Detect which cell encompasses the target text, then output its (X, Y) center coordinate. 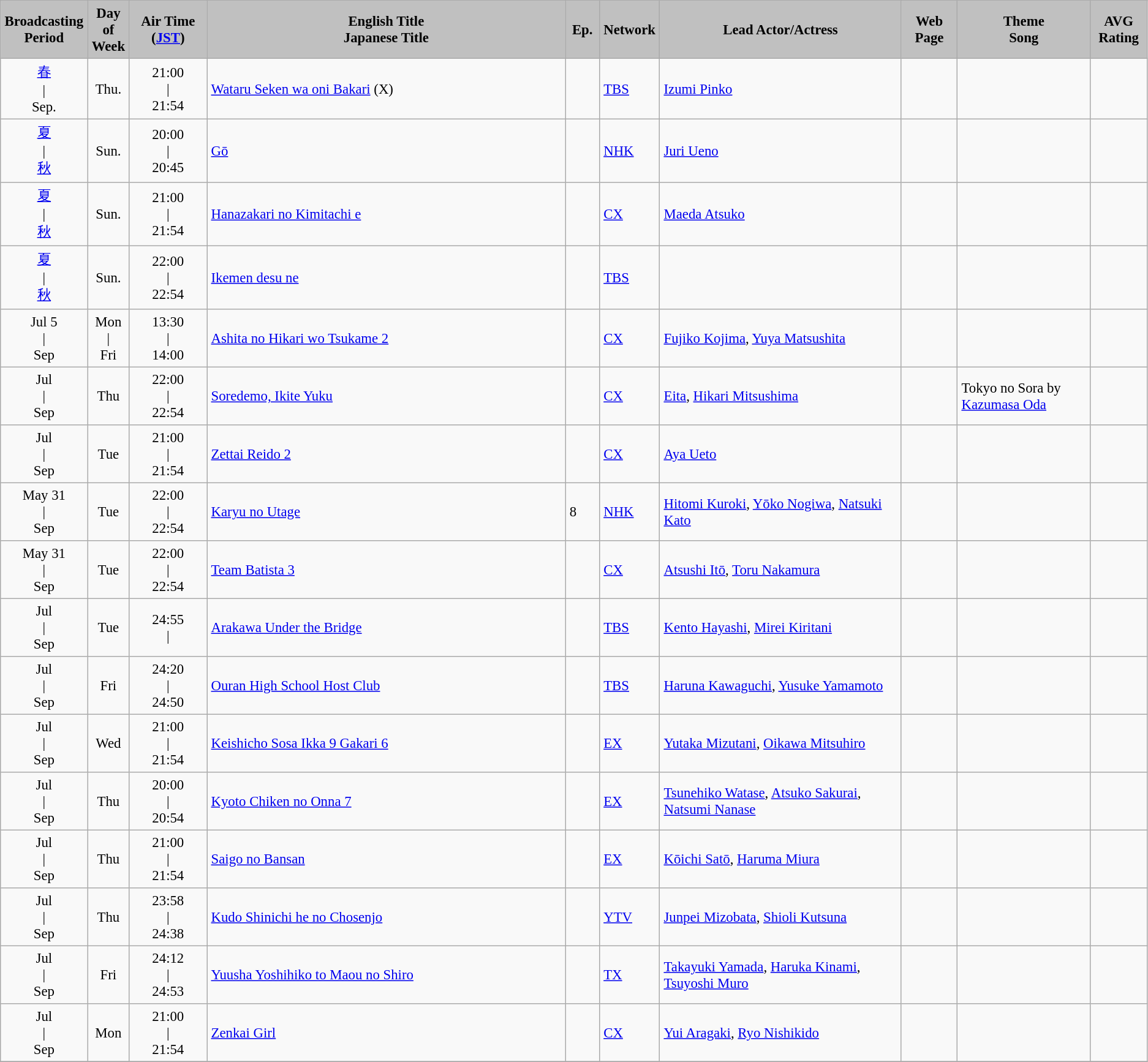
Maeda Atsuko (780, 214)
YTV (629, 917)
Soredemo, Ikite Yuku (386, 396)
Ouran High School Host Club (386, 685)
Hanazakari no Kimitachi e (386, 214)
24:55 | (168, 627)
24:20 | 24:50 (168, 685)
Ep. (583, 29)
BroadcastingPeriod (44, 29)
DayofWeek (108, 29)
Mon | Fri (108, 338)
Tsunehiko Watase, Atsuko Sakurai, Natsumi Nanase (780, 801)
Mon (108, 1033)
20:00 | 20:45 (168, 151)
Aya Ueto (780, 454)
Gō (386, 151)
Network (629, 29)
Yui Aragaki, Ryo Nishikido (780, 1033)
ThemeSong (1024, 29)
Ikemen desu ne (386, 277)
Air Time(JST) (168, 29)
Yutaka Mizutani, Oikawa Mitsuhiro (780, 743)
Junpei Mizobata, Shioli Kutsuna (780, 917)
Hitomi Kuroki, Yōko Nogiwa, Natsuki Kato (780, 511)
Izumi Pinko (780, 88)
Zettai Reido 2 (386, 454)
Thu. (108, 88)
8 (583, 511)
Yuusha Yoshihiko to Maou no Shiro (386, 974)
Eita, Hikari Mitsushima (780, 396)
20:00 | 20:54 (168, 801)
Kyoto Chiken no Onna 7 (386, 801)
Ashita no Hikari wo Tsukame 2 (386, 338)
23:58 | 24:38 (168, 917)
24:12 | 24:53 (168, 974)
Takayuki Yamada, Haruka Kinami, Tsuyoshi Muro (780, 974)
Lead Actor/Actress (780, 29)
Haruna Kawaguchi, Yusuke Yamamoto (780, 685)
English TitleJapanese Title (386, 29)
Saigo no Bansan (386, 859)
Kento Hayashi, Mirei Kiritani (780, 627)
Juri Ueno (780, 151)
Fujiko Kojima, Yuya Matsushita (780, 338)
Tokyo no Sora by Kazumasa Oda (1024, 396)
Atsushi Itō, Toru Nakamura (780, 570)
春 | Sep. (44, 88)
WebPage (929, 29)
Karyu no Utage (386, 511)
TX (629, 974)
AVGRating (1119, 29)
Team Batista 3 (386, 570)
Wataru Seken wa oni Bakari (X) (386, 88)
13:30 | 14:00 (168, 338)
Wed (108, 743)
Arakawa Under the Bridge (386, 627)
Jul 5 | Sep (44, 338)
Zenkai Girl (386, 1033)
Keishicho Sosa Ikka 9 Gakari 6 (386, 743)
Kudo Shinichi he no Chosenjo (386, 917)
Kōichi Satō, Haruma Miura (780, 859)
